Extract the [x, y] coordinate from the center of the cell holding the provided text.  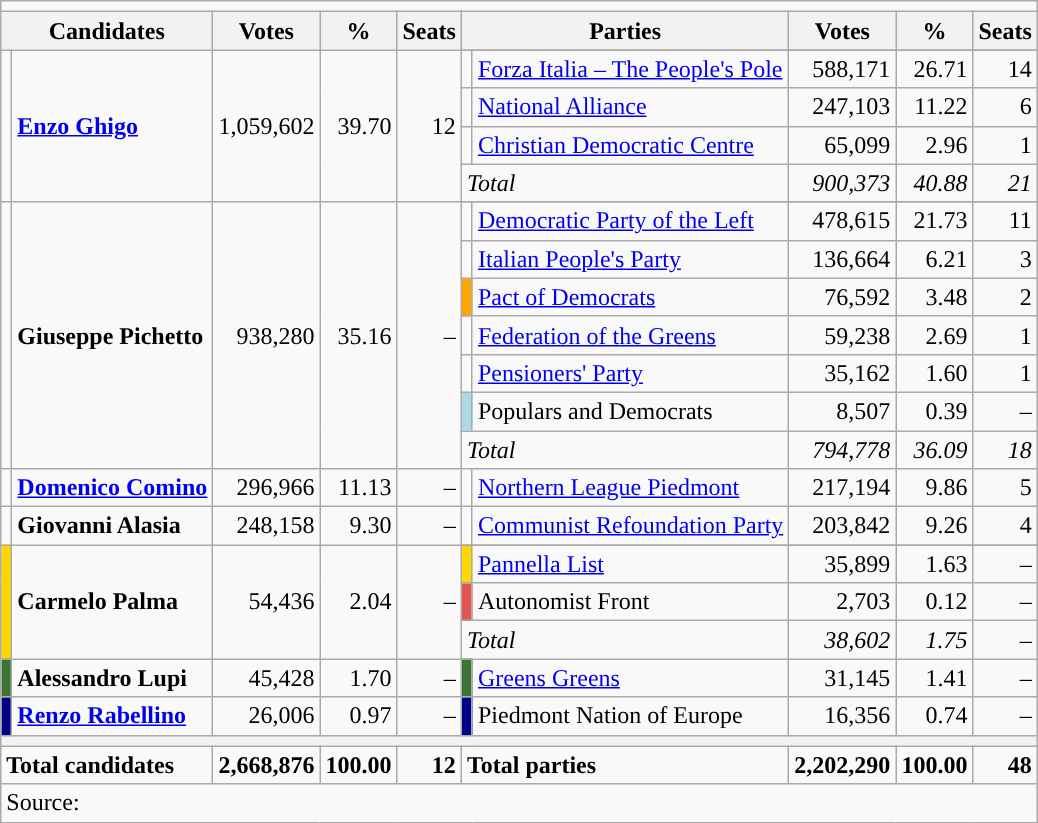
2,703 [842, 602]
16,356 [842, 716]
Pannella List [630, 564]
26,006 [266, 716]
6 [1005, 107]
8,507 [842, 411]
Communist Refoundation Party [630, 526]
11.13 [358, 488]
6.21 [934, 259]
794,778 [842, 449]
Parties [624, 31]
Populars and Democrats [630, 411]
Federation of the Greens [630, 335]
35,162 [842, 373]
Renzo Rabellino [112, 716]
54,436 [266, 602]
203,842 [842, 526]
Total candidates [107, 765]
21.73 [934, 221]
2,202,290 [842, 765]
76,592 [842, 297]
296,966 [266, 488]
Domenico Comino [112, 488]
4 [1005, 526]
39.70 [358, 126]
Alessandro Lupi [112, 678]
14 [1005, 69]
48 [1005, 765]
Pensioners' Party [630, 373]
0.97 [358, 716]
588,171 [842, 69]
31,145 [842, 678]
Total parties [624, 765]
1.70 [358, 678]
938,280 [266, 335]
1.60 [934, 373]
65,099 [842, 145]
26.71 [934, 69]
2.04 [358, 602]
0.39 [934, 411]
2 [1005, 297]
Source: [520, 803]
Christian Democratic Centre [630, 145]
0.74 [934, 716]
Candidates [107, 31]
35,899 [842, 564]
18 [1005, 449]
247,103 [842, 107]
11.22 [934, 107]
2.96 [934, 145]
59,238 [842, 335]
9.26 [934, 526]
11 [1005, 221]
Forza Italia – The People's Pole [630, 69]
217,194 [842, 488]
Northern League Piedmont [630, 488]
2.69 [934, 335]
136,664 [842, 259]
Greens Greens [630, 678]
3 [1005, 259]
248,158 [266, 526]
38,602 [842, 640]
Carmelo Palma [112, 602]
3.48 [934, 297]
9.86 [934, 488]
Italian People's Party [630, 259]
900,373 [842, 183]
0.12 [934, 602]
National Alliance [630, 107]
45,428 [266, 678]
35.16 [358, 335]
Pact of Democrats [630, 297]
Giovanni Alasia [112, 526]
Enzo Ghigo [112, 126]
1.75 [934, 640]
Democratic Party of the Left [630, 221]
478,615 [842, 221]
21 [1005, 183]
2,668,876 [266, 765]
1.63 [934, 564]
40.88 [934, 183]
5 [1005, 488]
Giuseppe Pichetto [112, 335]
Piedmont Nation of Europe [630, 716]
36.09 [934, 449]
1,059,602 [266, 126]
9.30 [358, 526]
Autonomist Front [630, 602]
1.41 [934, 678]
